Provide the (X, Y) coordinate of the cell's center where the given text is located.  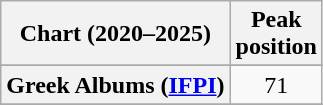
71 (276, 85)
Chart (2020–2025) (116, 34)
Greek Albums (IFPI) (116, 85)
Peakposition (276, 34)
